Identify which cell holds the provided text, then report its (x, y) central coordinate. 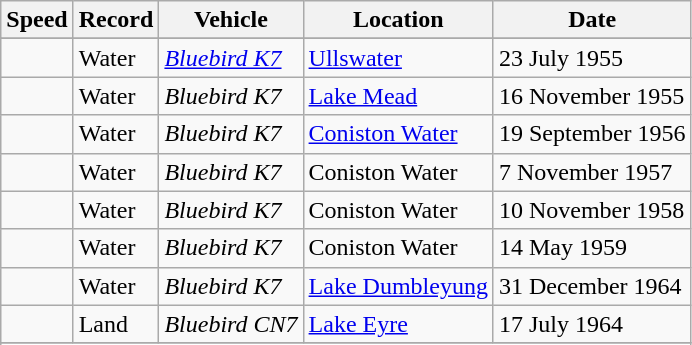
Vehicle (231, 20)
Lake Mead (398, 96)
Bluebird CN7 (231, 324)
Date (592, 20)
Ullswater (398, 58)
16 November 1955 (592, 96)
Lake Dumbleyung (398, 286)
10 November 1958 (592, 210)
7 November 1957 (592, 172)
Speed (37, 20)
23 July 1955 (592, 58)
14 May 1959 (592, 248)
19 September 1956 (592, 134)
Location (398, 20)
Land (116, 324)
17 July 1964 (592, 324)
Lake Eyre (398, 324)
Record (116, 20)
31 December 1964 (592, 286)
